For the text-containing cell, return its midpoint in [X, Y] coordinate format. 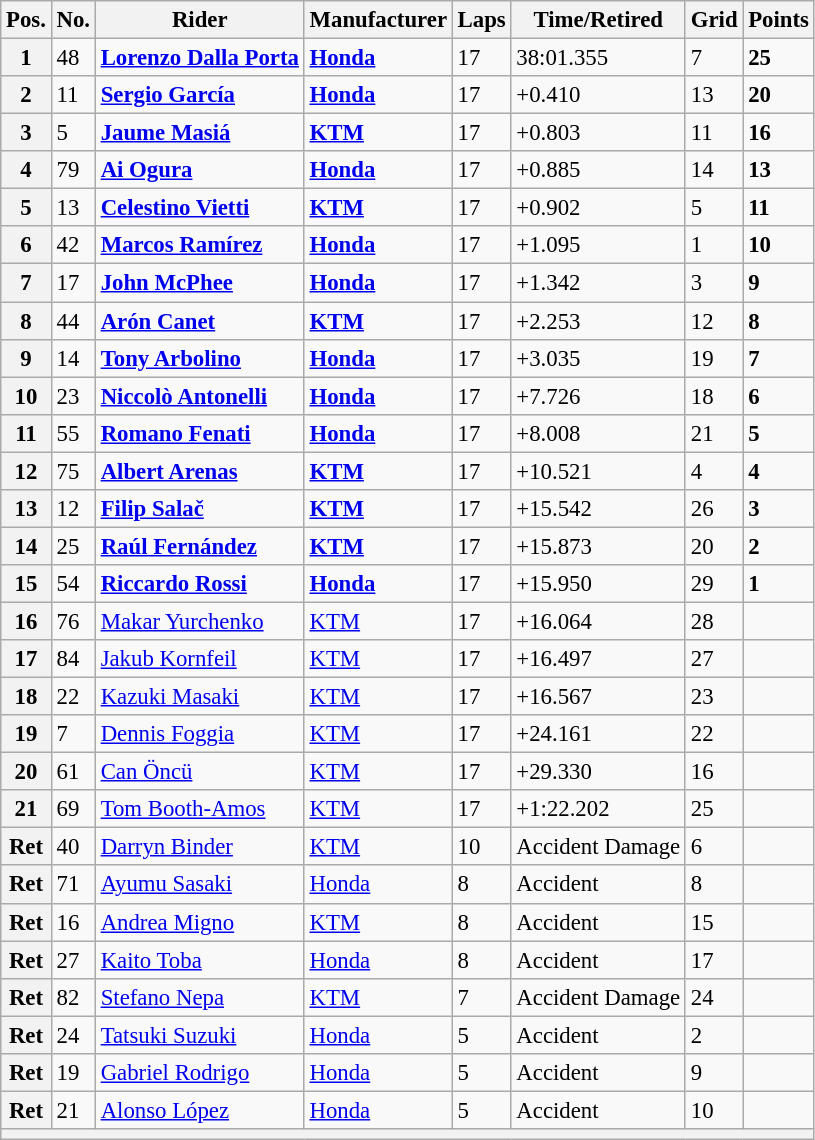
Raúl Fernández [200, 546]
+3.035 [598, 358]
26 [714, 509]
Andrea Migno [200, 922]
55 [73, 433]
+29.330 [598, 772]
48 [73, 58]
Makar Yurchenko [200, 621]
Gabriel Rodrigo [200, 1073]
Arón Canet [200, 321]
+15.950 [598, 584]
+7.726 [598, 396]
75 [73, 471]
Alonso López [200, 1110]
+16.064 [598, 621]
Ayumu Sasaki [200, 885]
John McPhee [200, 283]
Jakub Kornfeil [200, 659]
82 [73, 997]
Laps [482, 20]
+24.161 [598, 734]
Darryn Binder [200, 847]
79 [73, 170]
+0.410 [598, 95]
Kaito Toba [200, 960]
Dennis Foggia [200, 734]
61 [73, 772]
Riccardo Rossi [200, 584]
Celestino Vietti [200, 208]
Niccolò Antonelli [200, 396]
Jaume Masiá [200, 133]
Stefano Nepa [200, 997]
29 [714, 584]
+0.885 [598, 170]
+2.253 [598, 321]
+1:22.202 [598, 809]
+1.342 [598, 283]
+0.902 [598, 208]
Tatsuki Suzuki [200, 1035]
+15.873 [598, 546]
Tom Booth-Amos [200, 809]
38:01.355 [598, 58]
+16.567 [598, 697]
+1.095 [598, 245]
Points [778, 20]
No. [73, 20]
Romano Fenati [200, 433]
+10.521 [598, 471]
Rider [200, 20]
71 [73, 885]
28 [714, 621]
Lorenzo Dalla Porta [200, 58]
Albert Arenas [200, 471]
Filip Salač [200, 509]
Tony Arbolino [200, 358]
Time/Retired [598, 20]
Can Öncü [200, 772]
42 [73, 245]
69 [73, 809]
+0.803 [598, 133]
+8.008 [598, 433]
84 [73, 659]
+15.542 [598, 509]
Ai Ogura [200, 170]
Sergio García [200, 95]
Grid [714, 20]
54 [73, 584]
Kazuki Masaki [200, 697]
Pos. [26, 20]
+16.497 [598, 659]
Manufacturer [378, 20]
40 [73, 847]
Marcos Ramírez [200, 245]
44 [73, 321]
76 [73, 621]
